Find where the given text appears and provide that cell's center as [X, Y] coordinate. 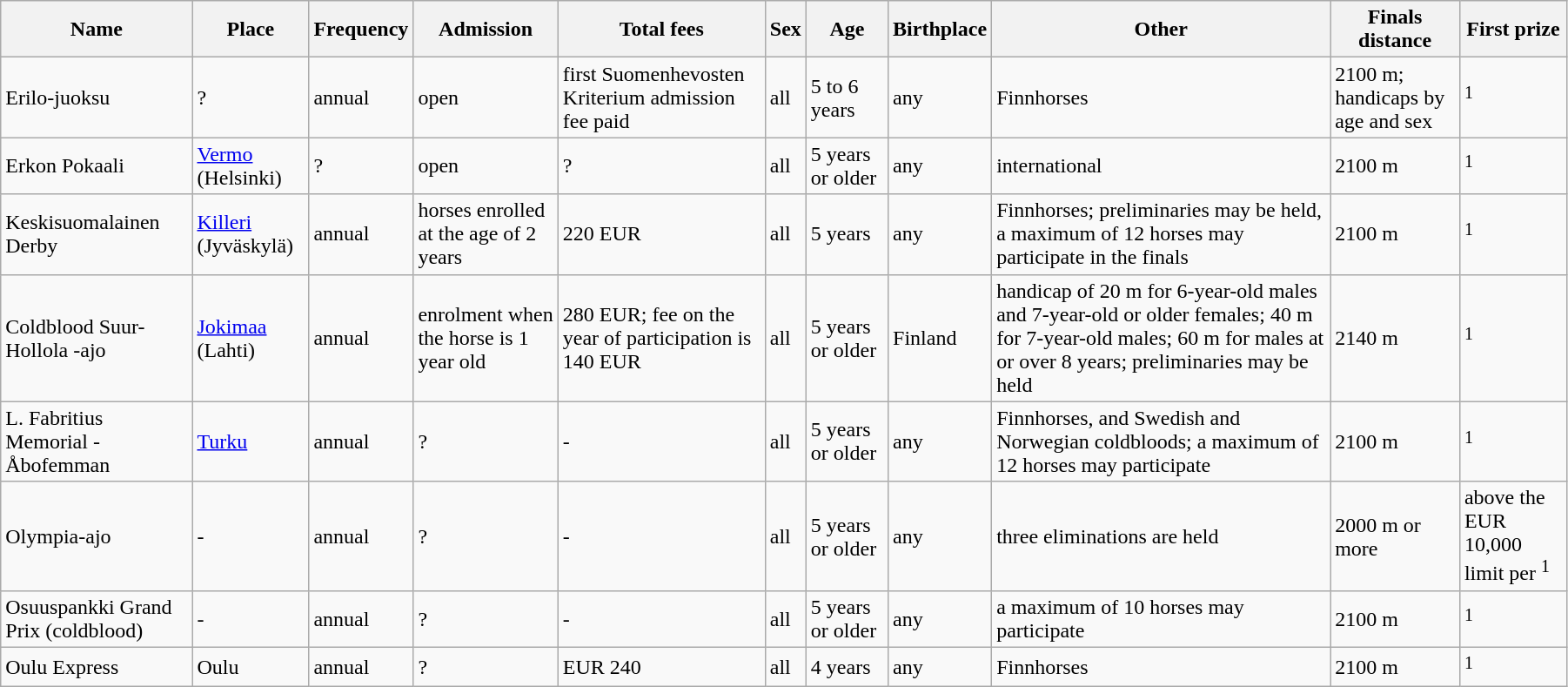
First prize [1512, 30]
5 years [847, 234]
4 years [847, 667]
Keskisuomalainen Derby [97, 234]
Birthplace [940, 30]
Place [251, 30]
280 EUR; fee on the year of participation is 140 EUR [661, 338]
Other [1161, 30]
220 EUR [661, 234]
above the EUR 10,000 limit per 1 [1512, 536]
EUR 240 [661, 667]
Killeri (Jyväskylä) [251, 234]
Oulu Express [97, 667]
Erkon Pokaali [97, 165]
Finals distance [1396, 30]
Oulu [251, 667]
2000 m or more [1396, 536]
Frequency [361, 30]
Coldblood Suur-Hollola -ajo [97, 338]
international [1161, 165]
Jokimaa (Lahti) [251, 338]
Admission [486, 30]
Finnhorses, and Swedish and Norwegian coldbloods; a maximum of 12 horses may participate [1161, 441]
Erilo-juoksu [97, 98]
first Suomenhevosten Kriterium admission fee paid [661, 98]
5 to 6 years [847, 98]
2100 m; handicaps by age and sex [1396, 98]
Olympia-ajo [97, 536]
Turku [251, 441]
Total fees [661, 30]
a maximum of 10 horses may participate [1161, 620]
enrolment when the horse is 1 year old [486, 338]
L. Fabritius Memorial - Åbofemman [97, 441]
Age [847, 30]
three eliminations are held [1161, 536]
Sex [785, 30]
2140 m [1396, 338]
Finland [940, 338]
Osuuspankki Grand Prix (coldblood) [97, 620]
Vermo (Helsinki) [251, 165]
Finnhorses; preliminaries may be held, a maximum of 12 horses may participate in the finals [1161, 234]
Name [97, 30]
horses enrolled at the age of 2 years [486, 234]
